Scan for the cell matching the given text and deliver its (X, Y) coordinate at center. 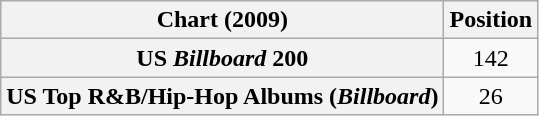
142 (491, 58)
US Top R&B/Hip-Hop Albums (Billboard) (222, 96)
Chart (2009) (222, 20)
Position (491, 20)
US Billboard 200 (222, 58)
26 (491, 96)
